Output the [X, Y] coordinate of the center of the cell containing the given text.  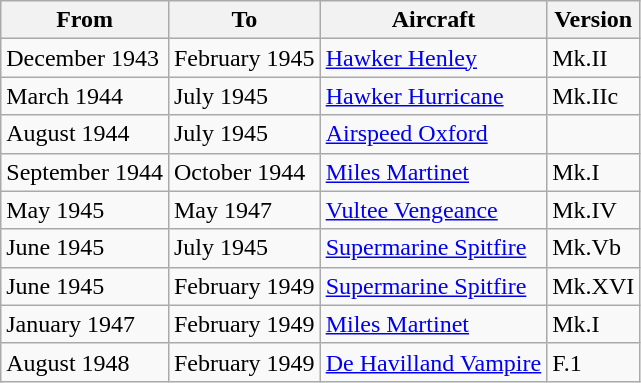
May 1945 [85, 210]
De Havilland Vampire [434, 362]
February 1945 [244, 58]
Hawker Hurricane [434, 96]
Mk.IV [594, 210]
Mk.Vb [594, 248]
Mk.XVI [594, 286]
Mk.IIc [594, 96]
December 1943 [85, 58]
Mk.II [594, 58]
Hawker Henley [434, 58]
September 1944 [85, 172]
F.1 [594, 362]
Vultee Vengeance [434, 210]
January 1947 [85, 324]
Airspeed Oxford [434, 134]
Aircraft [434, 20]
From [85, 20]
To [244, 20]
Version [594, 20]
August 1948 [85, 362]
October 1944 [244, 172]
May 1947 [244, 210]
March 1944 [85, 96]
August 1944 [85, 134]
